Identify which cell holds the provided text, then report its [x, y] central coordinate. 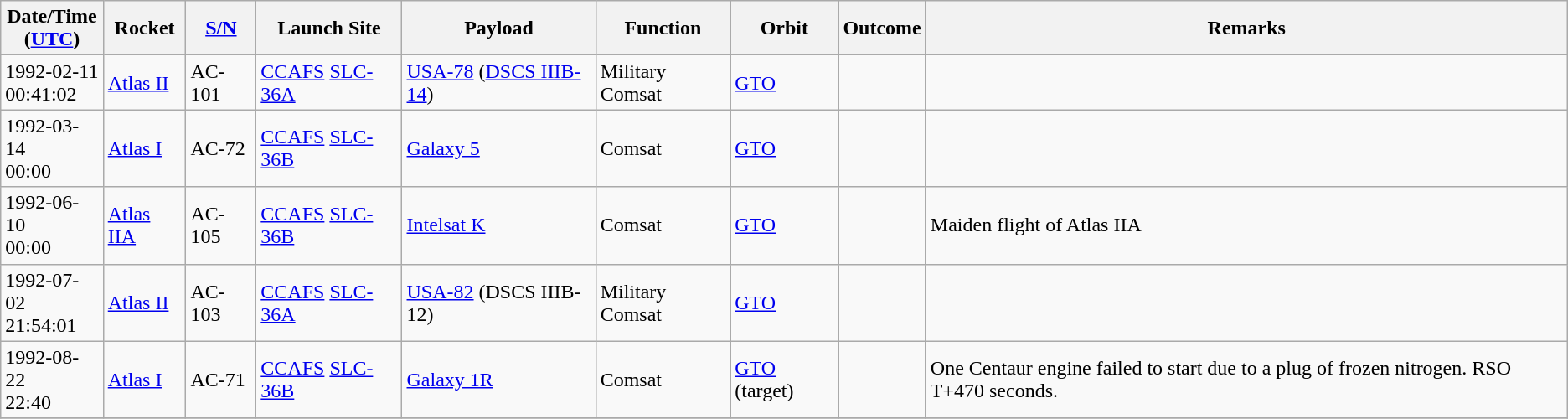
One Centaur engine failed to start due to a plug of frozen nitrogen. RSO T+470 seconds. [1246, 380]
Outcome [882, 28]
Function [663, 28]
Intelsat K [499, 225]
Date/Time(UTC) [52, 28]
USA-78 (DSCS IIIB-14) [499, 82]
AC-72 [221, 148]
AC-101 [221, 82]
Launch Site [329, 28]
1992-02-1100:41:02 [52, 82]
Galaxy 5 [499, 148]
Remarks [1246, 28]
1992-08-2222:40 [52, 380]
S/N [221, 28]
Orbit [784, 28]
1992-03-1400:00 [52, 148]
GTO (target) [784, 380]
Atlas IIA [144, 225]
AC-71 [221, 380]
Rocket [144, 28]
Payload [499, 28]
Maiden flight of Atlas IIA [1246, 225]
1992-07-0221:54:01 [52, 303]
Galaxy 1R [499, 380]
USA-82 (DSCS IIIB-12) [499, 303]
AC-103 [221, 303]
AC-105 [221, 225]
1992-06-1000:00 [52, 225]
